Determine the [x, y] coordinate at the center of the cell enclosing the given text.  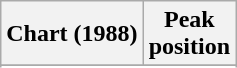
Chart (1988) [72, 34]
Peak position [189, 34]
